Capture the cell that displays the provided text and extract its (x, y) central coordinate. 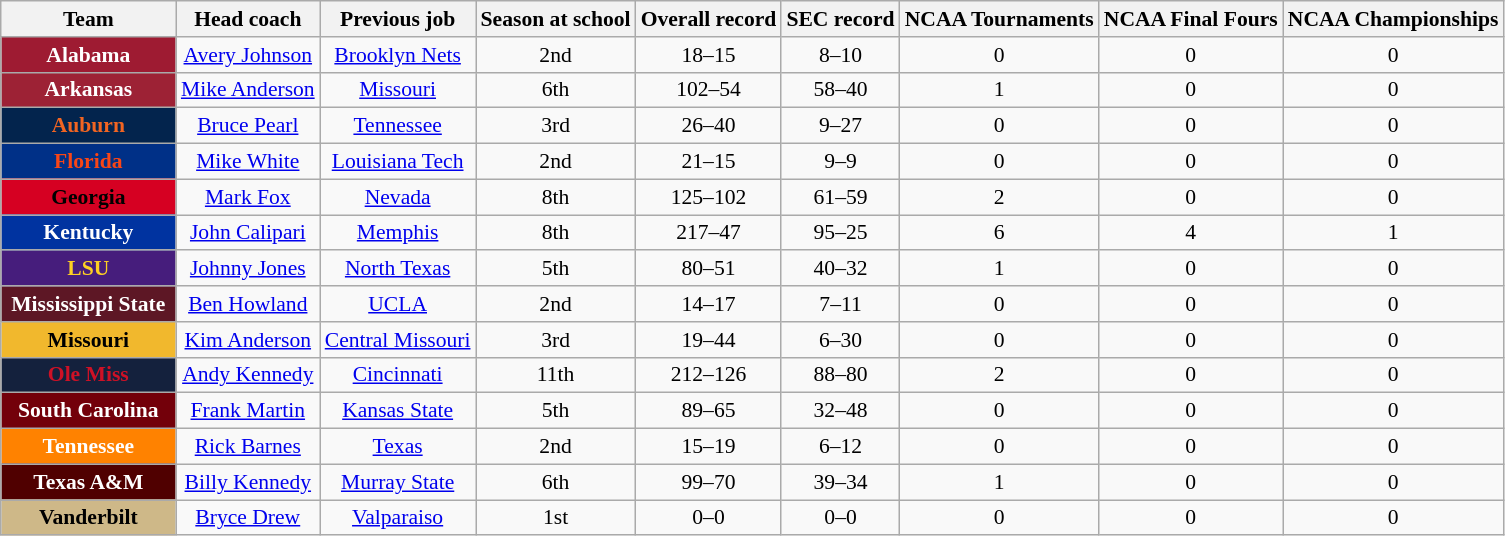
Mississippi State (88, 304)
Auburn (88, 126)
80–51 (709, 269)
89–65 (709, 411)
South Carolina (88, 411)
SEC record (840, 19)
Vanderbilt (88, 518)
Previous job (398, 19)
Texas A&M (88, 482)
102–54 (709, 90)
Cincinnati (398, 375)
Rick Barnes (248, 447)
15–19 (709, 447)
39–34 (840, 482)
Team (88, 19)
95–25 (840, 233)
Texas (398, 447)
Mike White (248, 162)
88–80 (840, 375)
11th (556, 375)
Arkansas (88, 90)
Bryce Drew (248, 518)
9–27 (840, 126)
7–11 (840, 304)
6 (1000, 233)
NCAA Championships (1394, 19)
19–44 (709, 340)
Head coach (248, 19)
Mark Fox (248, 197)
Florida (88, 162)
Nevada (398, 197)
Overall record (709, 19)
4 (1191, 233)
Ben Howland (248, 304)
Central Missouri (398, 340)
32–48 (840, 411)
Murray State (398, 482)
Kansas State (398, 411)
Bruce Pearl (248, 126)
John Calipari (248, 233)
Billy Kennedy (248, 482)
125–102 (709, 197)
21–15 (709, 162)
99–70 (709, 482)
61–59 (840, 197)
Louisiana Tech (398, 162)
Ole Miss (88, 375)
6–12 (840, 447)
Brooklyn Nets (398, 55)
8–10 (840, 55)
Memphis (398, 233)
North Texas (398, 269)
6–30 (840, 340)
Johnny Jones (248, 269)
NCAA Tournaments (1000, 19)
Mike Anderson (248, 90)
9–9 (840, 162)
Season at school (556, 19)
40–32 (840, 269)
Frank Martin (248, 411)
18–15 (709, 55)
Valparaiso (398, 518)
Kim Anderson (248, 340)
LSU (88, 269)
Andy Kennedy (248, 375)
Georgia (88, 197)
UCLA (398, 304)
Alabama (88, 55)
26–40 (709, 126)
Avery Johnson (248, 55)
1st (556, 518)
212–126 (709, 375)
58–40 (840, 90)
NCAA Final Fours (1191, 19)
217–47 (709, 233)
Kentucky (88, 233)
14–17 (709, 304)
